Output the [x, y] coordinate of the center of the cell containing the given text.  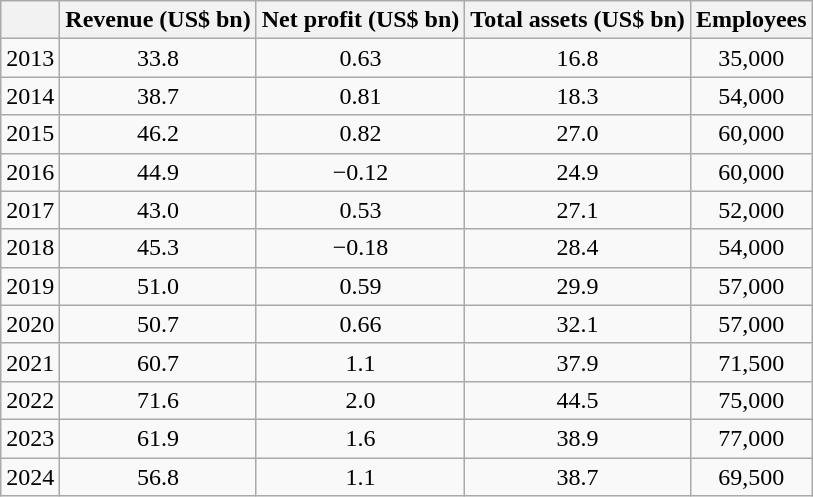
Net profit (US$ bn) [360, 20]
50.7 [158, 324]
Employees [751, 20]
51.0 [158, 286]
2013 [30, 58]
24.9 [578, 172]
2016 [30, 172]
2024 [30, 477]
2018 [30, 248]
2020 [30, 324]
0.63 [360, 58]
−0.12 [360, 172]
2019 [30, 286]
69,500 [751, 477]
2017 [30, 210]
44.5 [578, 400]
71,500 [751, 362]
45.3 [158, 248]
52,000 [751, 210]
61.9 [158, 438]
29.9 [578, 286]
Total assets (US$ bn) [578, 20]
38.9 [578, 438]
0.66 [360, 324]
−0.18 [360, 248]
33.8 [158, 58]
18.3 [578, 96]
2023 [30, 438]
43.0 [158, 210]
1.6 [360, 438]
16.8 [578, 58]
2015 [30, 134]
35,000 [751, 58]
0.59 [360, 286]
0.53 [360, 210]
44.9 [158, 172]
2022 [30, 400]
2014 [30, 96]
77,000 [751, 438]
75,000 [751, 400]
37.9 [578, 362]
28.4 [578, 248]
46.2 [158, 134]
60.7 [158, 362]
32.1 [578, 324]
27.0 [578, 134]
0.82 [360, 134]
2021 [30, 362]
Revenue (US$ bn) [158, 20]
2.0 [360, 400]
0.81 [360, 96]
27.1 [578, 210]
56.8 [158, 477]
71.6 [158, 400]
